Scan for the cell matching the given text and deliver its (x, y) coordinate at center. 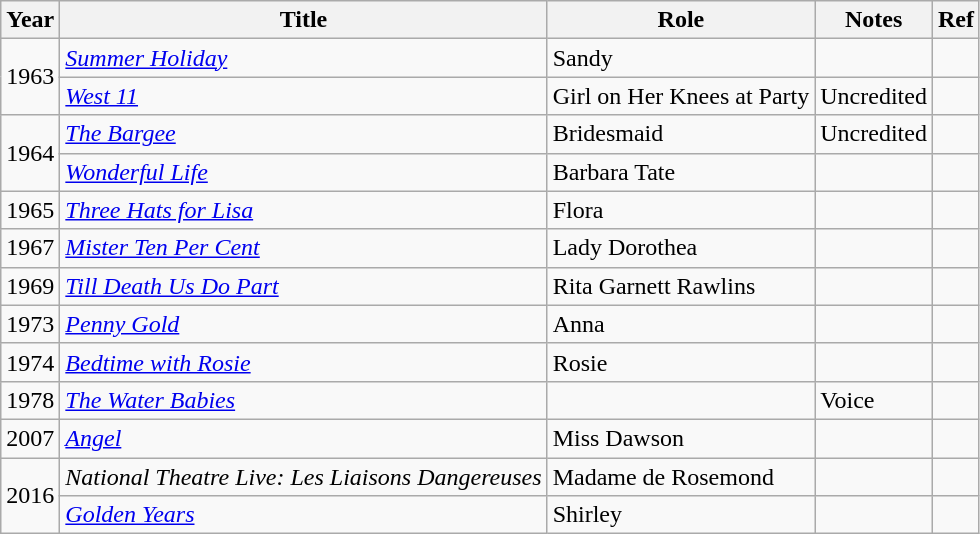
Golden Years (304, 515)
Voice (874, 400)
Girl on Her Knees at Party (681, 96)
Wonderful Life (304, 172)
West 11 (304, 96)
Ref (956, 20)
Bedtime with Rosie (304, 362)
Barbara Tate (681, 172)
Lady Dorothea (681, 248)
Angel (304, 438)
Rita Garnett Rawlins (681, 286)
Sandy (681, 58)
1965 (30, 210)
2007 (30, 438)
1973 (30, 324)
Summer Holiday (304, 58)
1974 (30, 362)
Notes (874, 20)
Title (304, 20)
Rosie (681, 362)
Madame de Rosemond (681, 477)
Anna (681, 324)
Year (30, 20)
Bridesmaid (681, 134)
1978 (30, 400)
The Water Babies (304, 400)
Role (681, 20)
Till Death Us Do Part (304, 286)
National Theatre Live: Les Liaisons Dangereuses (304, 477)
Miss Dawson (681, 438)
1964 (30, 153)
1967 (30, 248)
The Bargee (304, 134)
Flora (681, 210)
Mister Ten Per Cent (304, 248)
Shirley (681, 515)
Three Hats for Lisa (304, 210)
1969 (30, 286)
1963 (30, 77)
2016 (30, 496)
Penny Gold (304, 324)
